From the cell containing the given text, extract its center point as [X, Y] coordinate. 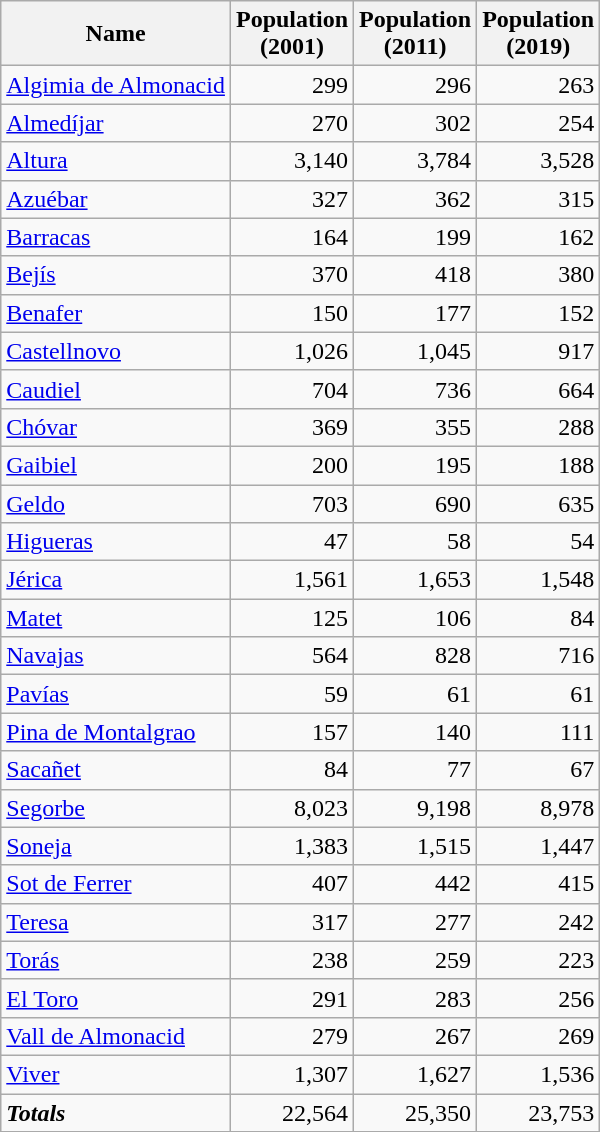
164 [292, 237]
315 [538, 199]
327 [292, 199]
Torás [116, 960]
1,536 [538, 1074]
140 [416, 732]
259 [416, 960]
Segorbe [116, 808]
716 [538, 656]
296 [416, 85]
Barracas [116, 237]
736 [416, 389]
269 [538, 1036]
917 [538, 351]
Benafer [116, 313]
195 [416, 465]
El Toro [116, 998]
Viver [116, 1074]
283 [416, 998]
22,564 [292, 1113]
Population(2011) [416, 34]
369 [292, 427]
317 [292, 922]
47 [292, 542]
Teresa [116, 922]
Pina de Montalgrao [116, 732]
Geldo [116, 503]
635 [538, 503]
270 [292, 123]
8,978 [538, 808]
288 [538, 427]
111 [538, 732]
355 [416, 427]
277 [416, 922]
Sacañet [116, 770]
1,627 [416, 1074]
Higueras [116, 542]
25,350 [416, 1113]
299 [292, 85]
Chóvar [116, 427]
Totals [116, 1113]
125 [292, 618]
1,307 [292, 1074]
690 [416, 503]
77 [416, 770]
54 [538, 542]
1,447 [538, 846]
Name [116, 34]
199 [416, 237]
Population(2001) [292, 34]
67 [538, 770]
564 [292, 656]
177 [416, 313]
1,653 [416, 580]
Algimia de Almonacid [116, 85]
Vall de Almonacid [116, 1036]
58 [416, 542]
Population(2019) [538, 34]
106 [416, 618]
362 [416, 199]
242 [538, 922]
664 [538, 389]
3,528 [538, 161]
Matet [116, 618]
8,023 [292, 808]
415 [538, 884]
1,045 [416, 351]
223 [538, 960]
1,561 [292, 580]
Almedíjar [116, 123]
152 [538, 313]
1,383 [292, 846]
407 [292, 884]
279 [292, 1036]
188 [538, 465]
Pavías [116, 694]
Caudiel [116, 389]
291 [292, 998]
1,548 [538, 580]
Navajas [116, 656]
150 [292, 313]
256 [538, 998]
1,026 [292, 351]
23,753 [538, 1113]
380 [538, 275]
Azuébar [116, 199]
828 [416, 656]
Jérica [116, 580]
Castellnovo [116, 351]
442 [416, 884]
418 [416, 275]
370 [292, 275]
Gaibiel [116, 465]
267 [416, 1036]
704 [292, 389]
Altura [116, 161]
263 [538, 85]
59 [292, 694]
Bejís [116, 275]
3,140 [292, 161]
254 [538, 123]
238 [292, 960]
3,784 [416, 161]
703 [292, 503]
162 [538, 237]
157 [292, 732]
1,515 [416, 846]
Soneja [116, 846]
302 [416, 123]
9,198 [416, 808]
Sot de Ferrer [116, 884]
200 [292, 465]
